Output the (x, y) coordinate of the center of the cell containing the given text.  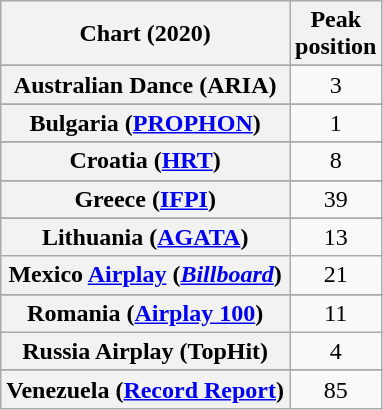
Bulgaria (PROPHON) (146, 123)
Croatia (HRT) (146, 161)
39 (336, 199)
Venezuela (Record Report) (146, 389)
Peakposition (336, 34)
13 (336, 237)
4 (336, 351)
Russia Airplay (TopHit) (146, 351)
85 (336, 389)
3 (336, 85)
Mexico Airplay (Billboard) (146, 275)
Romania (Airplay 100) (146, 313)
Greece (IFPI) (146, 199)
Lithuania (AGATA) (146, 237)
Chart (2020) (146, 34)
8 (336, 161)
Australian Dance (ARIA) (146, 85)
1 (336, 123)
21 (336, 275)
11 (336, 313)
